Output the [X, Y] coordinate of the center of the cell containing the given text.  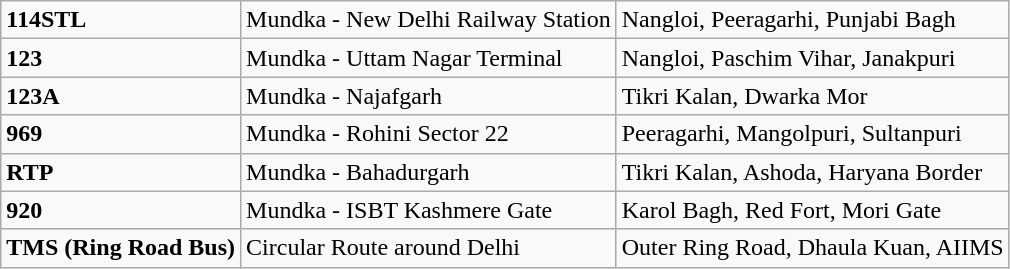
114STL [121, 20]
Mundka - Bahadurgarh [429, 172]
Mundka - New Delhi Railway Station [429, 20]
TMS (Ring Road Bus) [121, 248]
Mundka - Uttam Nagar Terminal [429, 58]
969 [121, 134]
Mundka - Rohini Sector 22 [429, 134]
Outer Ring Road, Dhaula Kuan, AIIMS [812, 248]
Mundka - Najafgarh [429, 96]
Nangloi, Paschim Vihar, Janakpuri [812, 58]
Tikri Kalan, Dwarka Mor [812, 96]
Tikri Kalan, Ashoda, Haryana Border [812, 172]
Circular Route around Delhi [429, 248]
Karol Bagh, Red Fort, Mori Gate [812, 210]
123 [121, 58]
920 [121, 210]
Nangloi, Peeragarhi, Punjabi Bagh [812, 20]
Peeragarhi, Mangolpuri, Sultanpuri [812, 134]
123A [121, 96]
RTP [121, 172]
Mundka - ISBT Kashmere Gate [429, 210]
